Locate the cell with the specified text and output its [x, y] center coordinate. 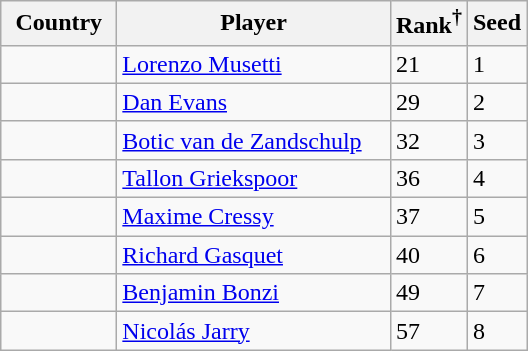
Maxime Cressy [254, 217]
Nicolás Jarry [254, 331]
3 [496, 140]
4 [496, 178]
57 [428, 331]
Country [59, 24]
2 [496, 102]
7 [496, 293]
Tallon Griekspoor [254, 178]
5 [496, 217]
36 [428, 178]
Rank† [428, 24]
Richard Gasquet [254, 255]
Seed [496, 24]
Player [254, 24]
1 [496, 64]
Benjamin Bonzi [254, 293]
6 [496, 255]
37 [428, 217]
Lorenzo Musetti [254, 64]
32 [428, 140]
40 [428, 255]
29 [428, 102]
21 [428, 64]
8 [496, 331]
Botic van de Zandschulp [254, 140]
Dan Evans [254, 102]
49 [428, 293]
